Return the [X, Y] coordinate for the center point of the cell that contains the specified text.  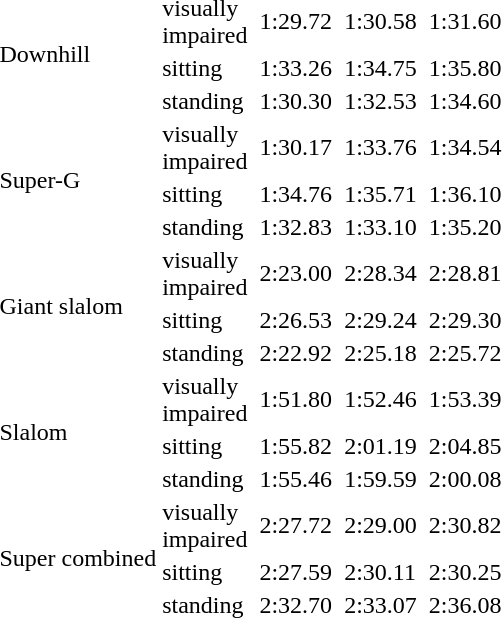
1:55.46 [296, 479]
1:33.26 [296, 68]
1:34.75 [381, 68]
2:23.00 [296, 274]
2:27.72 [296, 526]
1:30.30 [296, 101]
2:25.18 [381, 353]
2:30.11 [381, 572]
2:27.59 [296, 572]
1:52.46 [381, 400]
2:26.53 [296, 320]
1:55.82 [296, 446]
1:51.80 [296, 400]
1:33.10 [381, 227]
1:32.53 [381, 101]
2:22.92 [296, 353]
1:59.59 [381, 479]
2:01.19 [381, 446]
1:32.83 [296, 227]
2:29.24 [381, 320]
1:35.71 [381, 194]
2:28.34 [381, 274]
1:33.76 [381, 148]
1:30.17 [296, 148]
2:29.00 [381, 526]
1:34.76 [296, 194]
